Identify which cell holds the provided text, then report its (X, Y) central coordinate. 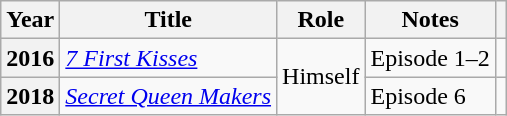
Year (30, 20)
Secret Queen Makers (168, 96)
7 First Kisses (168, 58)
Episode 1–2 (430, 58)
Episode 6 (430, 96)
2018 (30, 96)
Role (321, 20)
2016 (30, 58)
Notes (430, 20)
Himself (321, 77)
Title (168, 20)
